Locate the cell with the specified text and output its [X, Y] center coordinate. 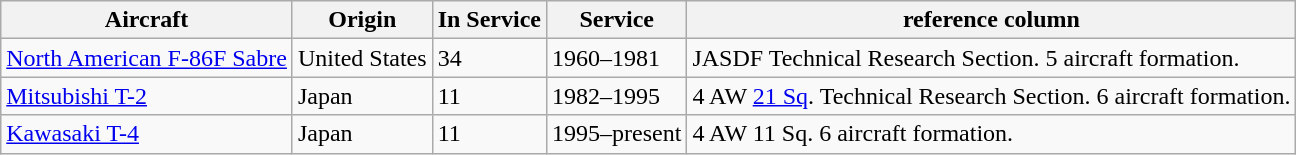
1982–1995 [617, 96]
JASDF Technical Research Section. 5 aircraft formation. [992, 58]
4 AW 21 Sq. Technical Research Section. 6 aircraft formation. [992, 96]
Kawasaki T-4 [147, 134]
Mitsubishi T-2 [147, 96]
North American F-86F Sabre [147, 58]
reference column [992, 20]
In Service [489, 20]
Origin [362, 20]
4 AW 11 Sq. 6 aircraft formation. [992, 134]
1960–1981 [617, 58]
1995–present [617, 134]
Aircraft [147, 20]
United States [362, 58]
Service [617, 20]
34 [489, 58]
